From the cell containing the given text, extract its center point as (X, Y) coordinate. 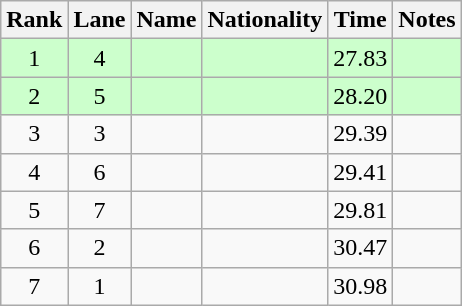
Lane (100, 20)
Rank (34, 20)
29.41 (360, 172)
Name (166, 20)
30.47 (360, 248)
27.83 (360, 58)
Nationality (265, 20)
Notes (427, 20)
28.20 (360, 96)
30.98 (360, 286)
Time (360, 20)
29.81 (360, 210)
29.39 (360, 134)
